Pinpoint the cell where the given text exists, returning its [X, Y] midpoint coordinate. 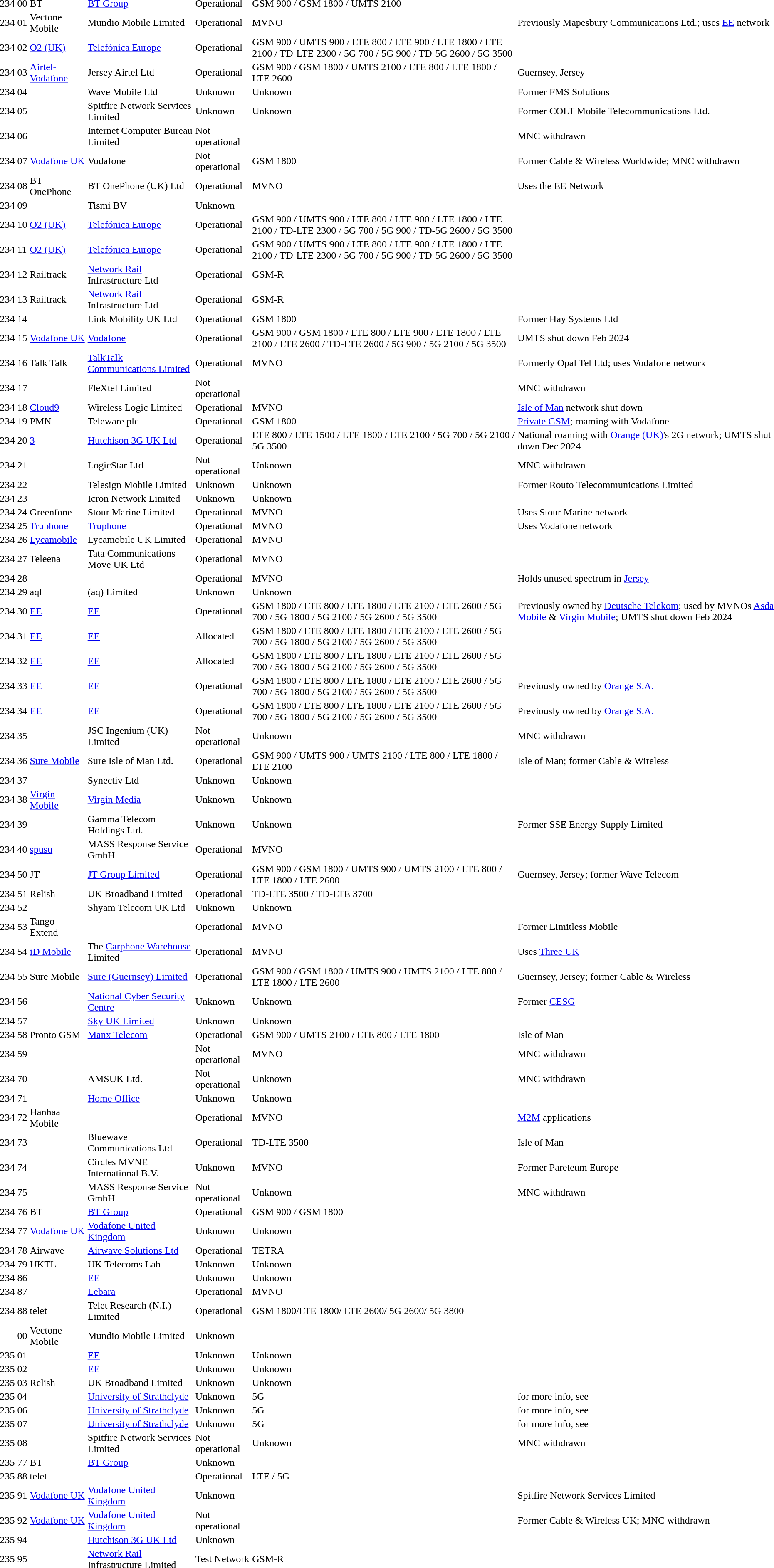
52 [22, 907]
Lebara [140, 1292]
40 [22, 850]
92 [22, 1521]
29 [22, 592]
TD-LTE 3500 / TD-LTE 3700 [383, 894]
32 [22, 661]
37 [22, 780]
Telet Research (N.I.) Limited [140, 1311]
Tango Extend [57, 927]
Lycamobile [57, 540]
17 [22, 388]
UK Telecoms Lab [140, 1264]
33 [22, 686]
Hanhaa Mobile [57, 1117]
Wireless Logic Limited [140, 407]
38 [22, 800]
iD Mobile [57, 952]
UKTL [57, 1264]
Circles MVNE International B.V. [140, 1167]
55 [22, 977]
91 [22, 1496]
Tata Communications Move UK Ltd [140, 559]
Sky UK Limited [140, 1021]
20 [22, 441]
57 [22, 1021]
Sure (Guernsey) Limited [140, 977]
58 [22, 1035]
Icron Network Limited [140, 498]
GSM 900 / GSM 1800 / LTE 800 / LTE 900 / LTE 1800 / LTE 2100 / LTE 2600 / TD-LTE 2600 / 5G 900 / 5G 2100 / 5G 3500 [383, 338]
21 [22, 466]
Lycamobile UK Limited [140, 540]
71 [22, 1098]
Bluewave Communications Ltd [140, 1142]
18 [22, 407]
spusu [57, 850]
Internet Computer Bureau Limited [140, 136]
LogicStar Ltd [140, 466]
24 [22, 512]
86 [22, 1278]
GSM 900 / GSM 1800 / UMTS 2100 / LTE 800 / LTE 1800 / LTE 2600 [383, 72]
00 [22, 1336]
Telesign Mobile Limited [140, 485]
10 [22, 224]
TD-LTE 3500 [383, 1142]
Stour Marine Limited [140, 512]
Synectiv Ltd [140, 780]
PMN [57, 421]
94 [22, 1540]
73 [22, 1142]
15 [22, 338]
Airwave [57, 1250]
Virgin Mobile [57, 800]
22 [22, 485]
74 [22, 1167]
Pronto GSM [57, 1035]
Greenfone [57, 512]
Sure Isle of Man Ltd. [140, 761]
53 [22, 927]
Airwave Solutions Ltd [140, 1250]
13 [22, 299]
Link Mobility UK Ltd [140, 319]
23 [22, 498]
34 [22, 711]
30 [22, 611]
Shyam Telecom UK Ltd [140, 907]
25 [22, 526]
76 [22, 1212]
Tismi BV [140, 205]
GSM 1800/LTE 1800/ LTE 2600/ 5G 2600/ 5G 3800 [383, 1311]
78 [22, 1250]
GSM 900 / UMTS 900 / UMTS 2100 / LTE 800 / LTE 1800 / LTE 2100 [383, 761]
70 [22, 1079]
Wave Mobile Ltd [140, 92]
50 [22, 875]
TETRA [383, 1250]
AMSUK Ltd. [140, 1079]
Virgin Media [140, 800]
75 [22, 1192]
59 [22, 1054]
35 [22, 736]
87 [22, 1292]
The Carphone Warehouse Limited [140, 952]
26 [22, 540]
31 [22, 636]
54 [22, 952]
36 [22, 761]
aql [57, 592]
JSC Ingenium (UK) Limited [140, 736]
National Cyber Security Centre [140, 1002]
GSM 900 / GSM 1800 [383, 1212]
09 [22, 205]
Jersey Airtel Ltd [140, 72]
BT OnePhone [57, 186]
28 [22, 578]
Home Office [140, 1098]
Gamma Telecom Holdings Ltd. [140, 825]
(aq) Limited [140, 592]
72 [22, 1117]
TalkTalk Communications Limited [140, 363]
LTE 800 / LTE 1500 / LTE 1800 / LTE 2100 / 5G 700 / 5G 2100 / 5G 3500 [383, 441]
Airtel-Vodafone [57, 72]
Manx Telecom [140, 1035]
JT [57, 875]
51 [22, 894]
05 [22, 111]
27 [22, 559]
LTE / 5G [383, 1476]
14 [22, 319]
Teleware plc [140, 421]
12 [22, 274]
GSM 900 / UMTS 2100 / LTE 800 / LTE 1800 [383, 1035]
39 [22, 825]
3 [57, 441]
56 [22, 1002]
BT OnePhone (UK) Ltd [140, 186]
79 [22, 1264]
JT Group Limited [140, 875]
FleXtel Limited [140, 388]
Teleena [57, 559]
Talk Talk [57, 363]
11 [22, 249]
16 [22, 363]
Cloud9 [57, 407]
19 [22, 421]
